From the cell containing the given text, extract its center point as [X, Y] coordinate. 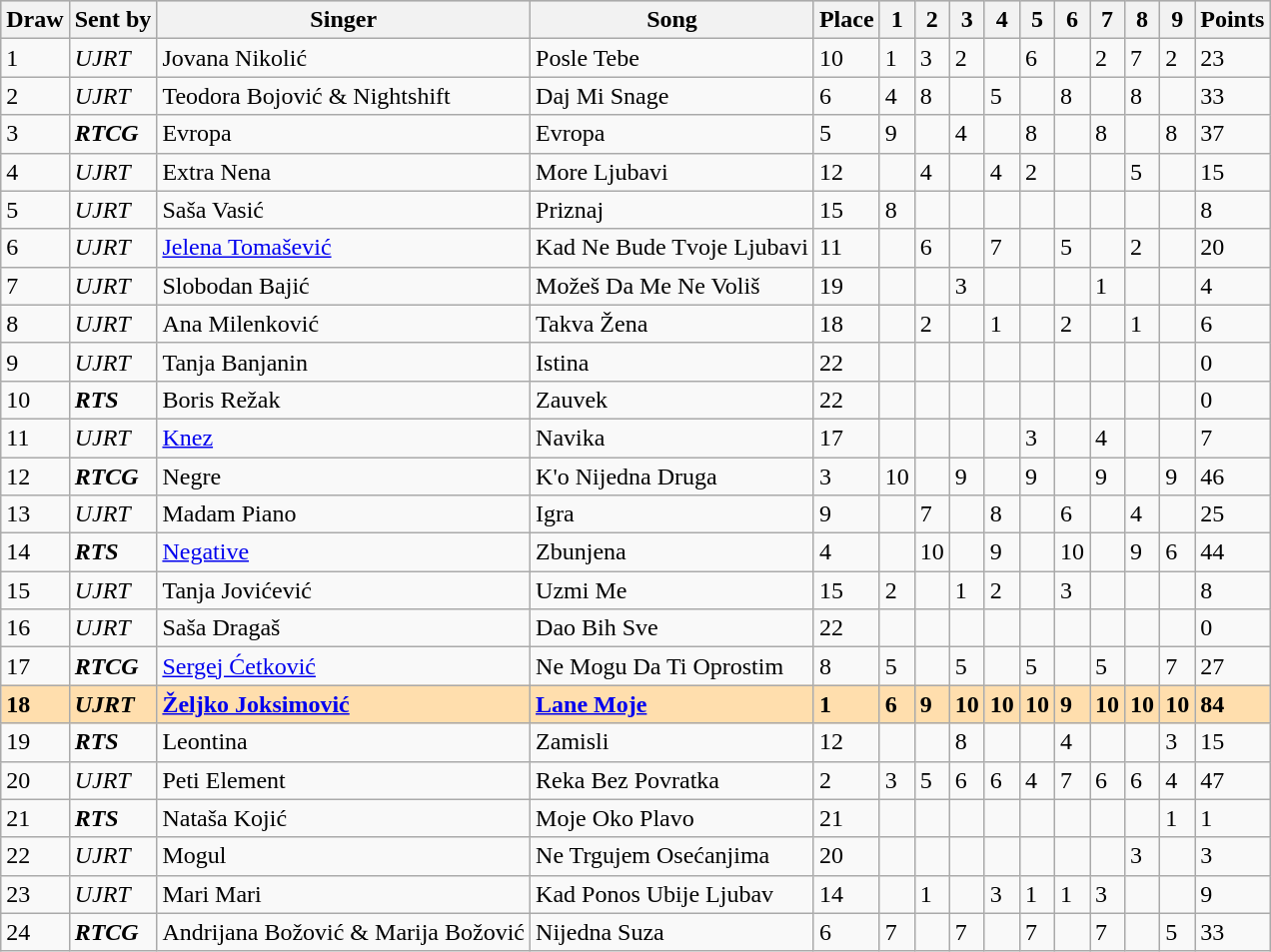
Nijedna Suza [672, 932]
Ne Mogu Da Ti Oprostim [672, 666]
Peti Element [344, 780]
Zbunjena [672, 552]
37 [1233, 134]
84 [1233, 704]
Možeš Da Me Ne Voliš [672, 286]
Teodora Bojović & Nightshift [344, 96]
Jovana Nikolić [344, 58]
Tanja Jovićević [344, 590]
Željko Joksimović [344, 704]
K'o Nijedna Druga [672, 476]
Istina [672, 362]
13 [35, 514]
Leontina [344, 742]
Mari Mari [344, 894]
Saša Dragaš [344, 628]
Saša Vasić [344, 210]
Takva Žena [672, 324]
Sent by [113, 20]
Kad Ponos Ubije Ljubav [672, 894]
Mogul [344, 856]
16 [35, 628]
Ne Trgujem Osećanjima [672, 856]
47 [1233, 780]
Daj Mi Snage [672, 96]
Dao Bih Sve [672, 628]
Slobodan Bajić [344, 286]
27 [1233, 666]
Knez [344, 438]
Extra Nena [344, 172]
Singer [344, 20]
Place [846, 20]
Sergej Ćetković [344, 666]
Reka Bez Povratka [672, 780]
Draw [35, 20]
Points [1233, 20]
44 [1233, 552]
Navika [672, 438]
Jelena Tomašević [344, 248]
Madam Piano [344, 514]
Zamisli [672, 742]
Song [672, 20]
Nataša Kojić [344, 818]
Posle Tebe [672, 58]
Igra [672, 514]
46 [1233, 476]
Kad Ne Bude Tvoje Ljubavi [672, 248]
Andrijana Božović & Marija Božović [344, 932]
More Ljubavi [672, 172]
Negative [344, 552]
25 [1233, 514]
Moje Oko Plavo [672, 818]
Zauvek [672, 400]
Negre [344, 476]
Uzmi Me [672, 590]
Lane Moje [672, 704]
Boris Režak [344, 400]
24 [35, 932]
Tanja Banjanin [344, 362]
Priznaj [672, 210]
Ana Milenković [344, 324]
